Detect which cell encompasses the target text, then output its [X, Y] center coordinate. 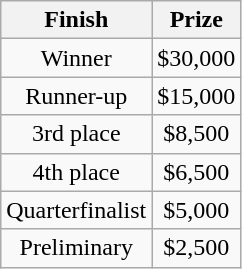
Winner [76, 58]
Preliminary [76, 248]
$2,500 [196, 248]
$30,000 [196, 58]
$6,500 [196, 172]
4th place [76, 172]
Finish [76, 20]
Prize [196, 20]
Runner-up [76, 96]
$8,500 [196, 134]
Quarterfinalist [76, 210]
$5,000 [196, 210]
$15,000 [196, 96]
3rd place [76, 134]
